Capture the cell that displays the provided text and extract its (X, Y) central coordinate. 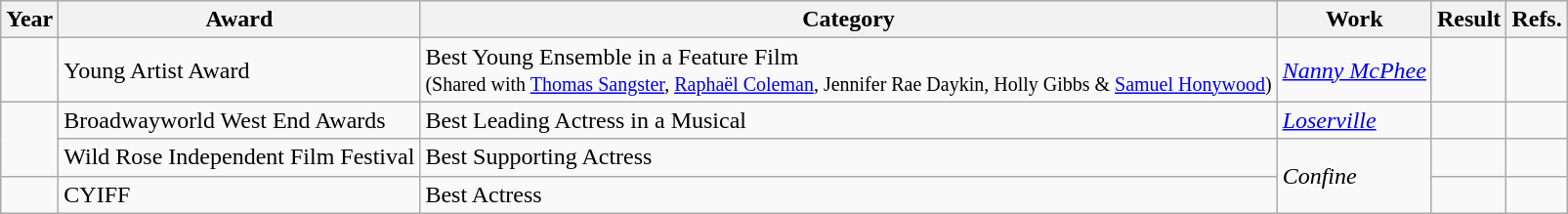
Nanny McPhee (1354, 70)
Young Artist Award (239, 70)
Best Actress (848, 194)
Wild Rose Independent Film Festival (239, 157)
Loserville (1354, 120)
Year (29, 20)
Best Leading Actress in a Musical (848, 120)
Confine (1354, 176)
Broadwayworld West End Awards (239, 120)
Result (1468, 20)
Best Young Ensemble in a Feature Film (Shared with Thomas Sangster, Raphaël Coleman, Jennifer Rae Daykin, Holly Gibbs & Samuel Honywood) (848, 70)
Best Supporting Actress (848, 157)
CYIFF (239, 194)
Category (848, 20)
Work (1354, 20)
Award (239, 20)
Refs. (1537, 20)
